Search for the cell housing the specified text and yield its [x, y] center coordinate. 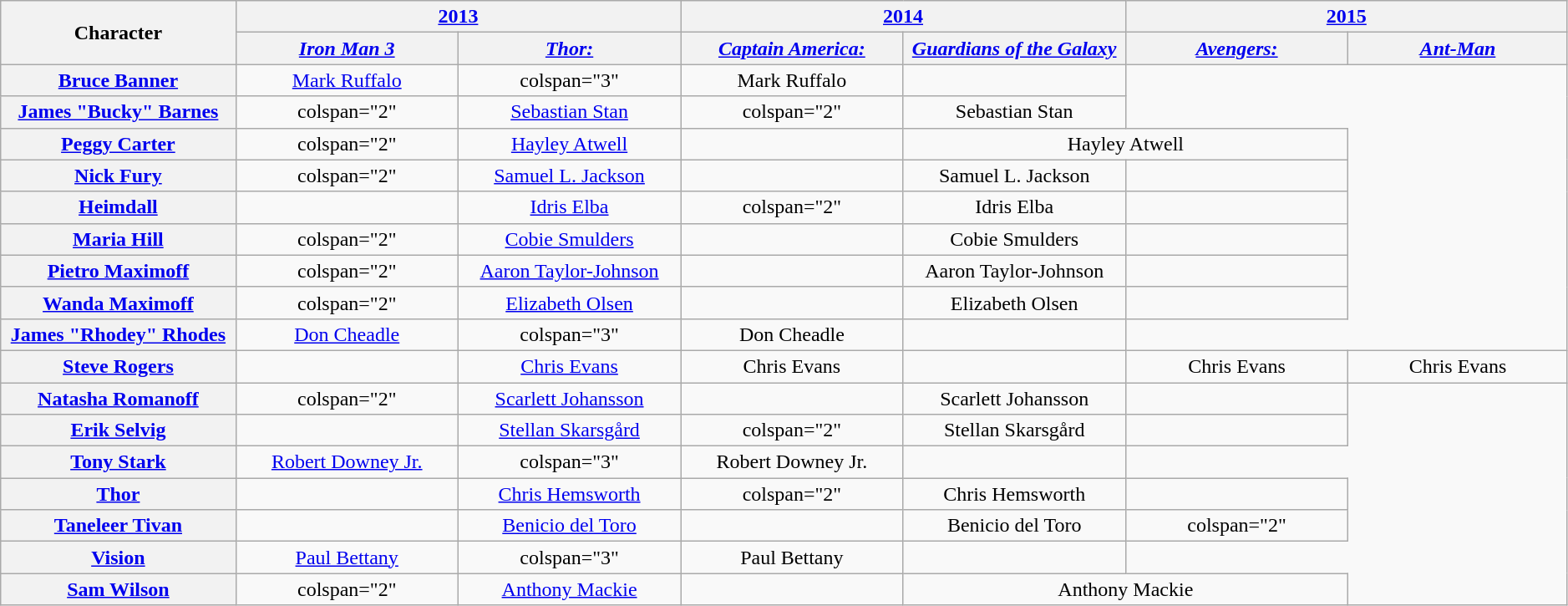
Heimdall [119, 207]
Nick Fury [119, 176]
Natasha Romanoff [119, 399]
Tony Stark [119, 462]
James "Rhodey" Rhodes [119, 334]
2014 [904, 17]
Peggy Carter [119, 144]
Thor: [569, 48]
Avengers: [1236, 48]
Character [119, 33]
2013 [458, 17]
Ant-Man [1459, 48]
Captain America: [792, 48]
Steve Rogers [119, 366]
Erik Selvig [119, 430]
2015 [1347, 17]
James "Bucky" Barnes [119, 112]
Bruce Banner [119, 80]
Iron Man 3 [347, 48]
Guardians of the Galaxy [1014, 48]
Maria Hill [119, 239]
Taneleer Tivan [119, 526]
Sam Wilson [119, 589]
Thor [119, 494]
Wanda Maximoff [119, 303]
Pietro Maximoff [119, 271]
Vision [119, 558]
